Return the [X, Y] coordinate for the center point of the cell that contains the specified text.  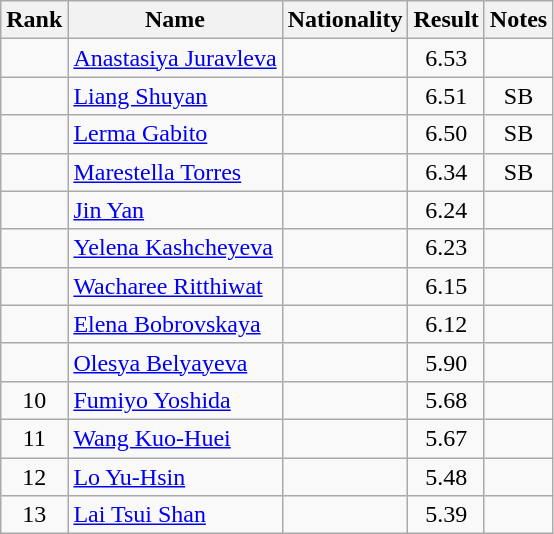
Wang Kuo-Huei [175, 438]
6.51 [446, 96]
Jin Yan [175, 210]
Lai Tsui Shan [175, 515]
6.34 [446, 172]
Wacharee Ritthiwat [175, 286]
5.67 [446, 438]
6.12 [446, 324]
Lerma Gabito [175, 134]
Result [446, 20]
5.48 [446, 477]
12 [34, 477]
Olesya Belyayeva [175, 362]
6.24 [446, 210]
6.50 [446, 134]
Notes [518, 20]
6.23 [446, 248]
Anastasiya Juravleva [175, 58]
Liang Shuyan [175, 96]
13 [34, 515]
11 [34, 438]
5.68 [446, 400]
5.39 [446, 515]
Elena Bobrovskaya [175, 324]
Fumiyo Yoshida [175, 400]
Marestella Torres [175, 172]
Rank [34, 20]
Name [175, 20]
Yelena Kashcheyeva [175, 248]
6.53 [446, 58]
5.90 [446, 362]
10 [34, 400]
Lo Yu-Hsin [175, 477]
6.15 [446, 286]
Nationality [345, 20]
